Determine the [x, y] coordinate at the center of the cell enclosing the given text.  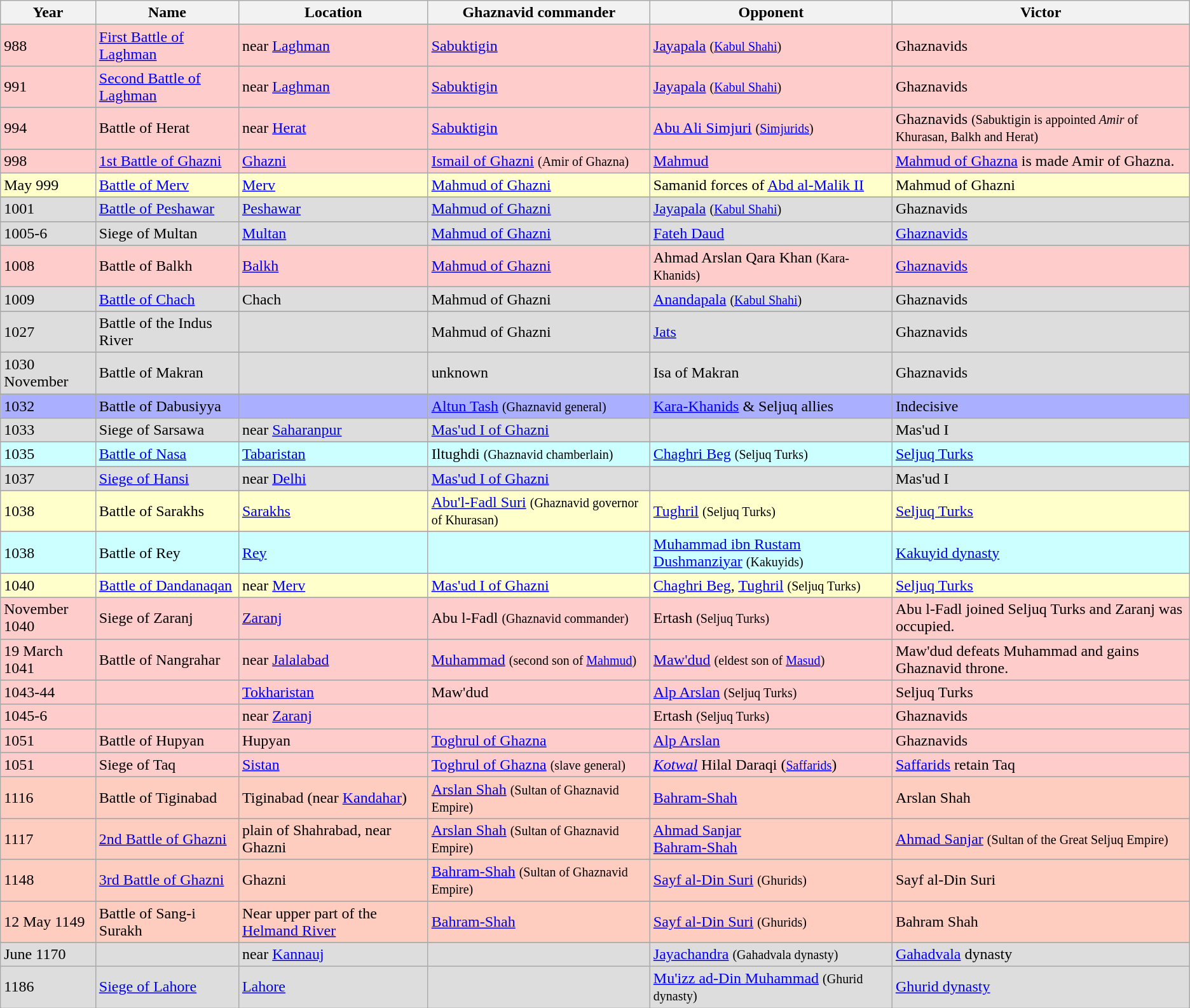
Battle of the Indus River [167, 332]
Siege of Multan [167, 233]
Abu Ali Simjuri (Simjurids) [770, 128]
Bahram-Shah (Sultan of Ghaznavid Empire) [539, 880]
Battle of Makran [167, 372]
Fateh Daud [770, 233]
1040 [48, 585]
Siege of Sarsawa [167, 430]
1032 [48, 406]
near Delhi [333, 479]
Jayachandra (Gahadvala dynasty) [770, 955]
Battle of Rey [167, 553]
Battle of Hupyan [167, 740]
Battle of Merv [167, 185]
991 [48, 86]
Chaghri Beg, Tughril (Seljuq Turks) [770, 585]
Bahram Shah [1041, 922]
Ghurid dynasty [1041, 988]
Maw'dud (eldest son of Masud) [770, 660]
Opponent [770, 13]
Lahore [333, 988]
Hupyan [333, 740]
November 1040 [48, 618]
Mahmud of Ghazna is made Amir of Ghazna. [1041, 161]
Balkh [333, 266]
2nd Battle of Ghazni [167, 839]
near Merv [333, 585]
1009 [48, 299]
Isa of Makran [770, 372]
Victor [1041, 13]
Rey [333, 553]
Arslan Shah [1041, 797]
Sarakhs [333, 511]
1st Battle of Ghazni [167, 161]
Abu l-Fadl (Ghaznavid commander) [539, 618]
Battle of Nasa [167, 454]
June 1170 [48, 955]
Alp Arslan [770, 740]
1027 [48, 332]
Ismail of Ghazni (Amir of Ghazna) [539, 161]
Siege of Hansi [167, 479]
near Kannauj [333, 955]
First Battle of Laghman [167, 46]
Toghrul of Ghazna (slave general) [539, 765]
Battle of Dabusiyya [167, 406]
Battle of Dandanaqan [167, 585]
Maw'dud defeats Muhammad and gains Ghaznavid throne. [1041, 660]
near Saharanpur [333, 430]
Battle of Sang-i Surakh [167, 922]
1148 [48, 880]
Sistan [333, 765]
Zaranj [333, 618]
Ahmad Sanjar (Sultan of the Great Seljuq Empire) [1041, 839]
Chach [333, 299]
near Herat [333, 128]
Muhammad ibn Rustam Dushmanziyar (Kakuyids) [770, 553]
Multan [333, 233]
Tabaristan [333, 454]
1043-44 [48, 692]
Kakuyid dynasty [1041, 553]
Siege of Taq [167, 765]
Chaghri Beg (Seljuq Turks) [770, 454]
Tiginabad (near Kandahar) [333, 797]
Muhammad (second son of Mahmud) [539, 660]
May 999 [48, 185]
Sayf al-Din Suri [1041, 880]
Name [167, 13]
1037 [48, 479]
Kara-Khanids & Seljuq allies [770, 406]
Saffarids retain Taq [1041, 765]
Abu l-Fadl joined Seljuq Turks and Zaranj was occupied. [1041, 618]
Battle of Peshawar [167, 209]
1186 [48, 988]
Gahadvala dynasty [1041, 955]
Samanid forces of Abd al-Malik II [770, 185]
Kotwal Hilal Daraqi (Saffarids) [770, 765]
Ghaznavids (Sabuktigin is appointed Amir of Khurasan, Balkh and Herat) [1041, 128]
Jats [770, 332]
12 May 1149 [48, 922]
Merv [333, 185]
Toghrul of Ghazna [539, 740]
Battle of Herat [167, 128]
1116 [48, 797]
Battle of Nangrahar [167, 660]
near Zaranj [333, 716]
994 [48, 128]
1005-6 [48, 233]
1001 [48, 209]
Ahmad SanjarBahram-Shah [770, 839]
Ahmad Arslan Qara Khan (Kara-Khanids) [770, 266]
Mu'izz ad-Din Muhammad (Ghurid dynasty) [770, 988]
Peshawar [333, 209]
Siege of Zaranj [167, 618]
Location [333, 13]
unknown [539, 372]
Maw'dud [539, 692]
Tokharistan [333, 692]
near Jalalabad [333, 660]
Anandapala (Kabul Shahi) [770, 299]
Indecisive [1041, 406]
Tughril (Seljuq Turks) [770, 511]
998 [48, 161]
Abu'l-Fadl Suri (Ghaznavid governor of Khurasan) [539, 511]
19 March 1041 [48, 660]
Battle of Balkh [167, 266]
Alp Arslan (Seljuq Turks) [770, 692]
Siege of Lahore [167, 988]
Battle of Sarakhs [167, 511]
3rd Battle of Ghazni [167, 880]
Battle of Tiginabad [167, 797]
1033 [48, 430]
Mahmud [770, 161]
Ghaznavid commander [539, 13]
988 [48, 46]
1008 [48, 266]
1045-6 [48, 716]
1035 [48, 454]
Iltughdi (Ghaznavid chamberlain) [539, 454]
Second Battle of Laghman [167, 86]
1030 November [48, 372]
Near upper part of the Helmand River [333, 922]
plain of Shahrabad, near Ghazni [333, 839]
Battle of Chach [167, 299]
Altun Tash (Ghaznavid general) [539, 406]
1117 [48, 839]
Year [48, 13]
